Pinpoint the cell where the given text exists, returning its (x, y) midpoint coordinate. 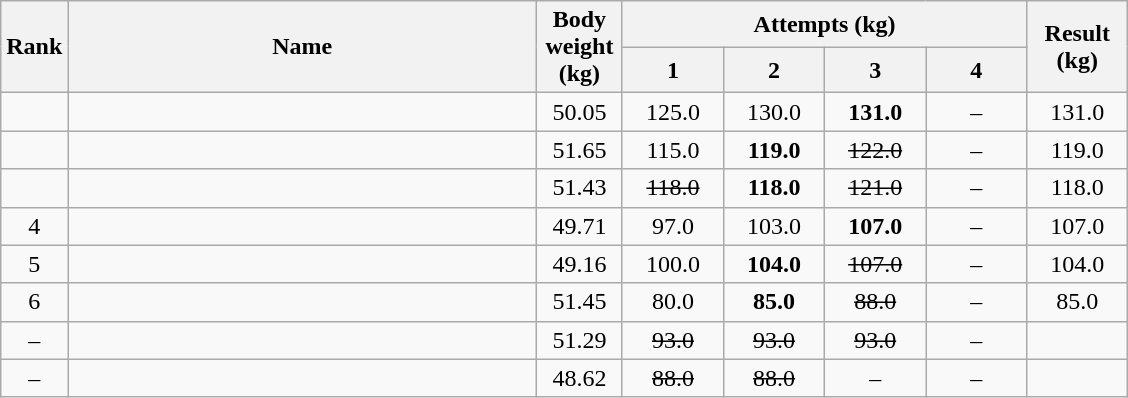
51.45 (579, 302)
115.0 (672, 150)
Rank (34, 47)
48.62 (579, 378)
50.05 (579, 112)
97.0 (672, 226)
49.16 (579, 264)
100.0 (672, 264)
103.0 (774, 226)
Attempts (kg) (824, 24)
Body weight (kg) (579, 47)
2 (774, 70)
122.0 (876, 150)
130.0 (774, 112)
51.43 (579, 188)
80.0 (672, 302)
125.0 (672, 112)
49.71 (579, 226)
51.29 (579, 340)
6 (34, 302)
Result (kg) (1078, 47)
5 (34, 264)
1 (672, 70)
Name (302, 47)
51.65 (579, 150)
3 (876, 70)
121.0 (876, 188)
